Locate the cell with the specified text and output its [X, Y] center coordinate. 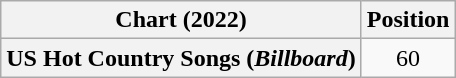
Position [408, 20]
US Hot Country Songs (Billboard) [181, 58]
Chart (2022) [181, 20]
60 [408, 58]
